Provide the (X, Y) coordinate of the cell's center where the given text is located.  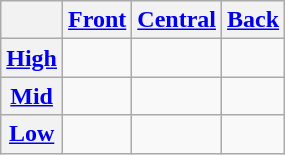
Mid (32, 96)
Central (177, 20)
Low (32, 134)
Front (98, 20)
High (32, 58)
Back (254, 20)
